From the cell containing the given text, extract its center point as (x, y) coordinate. 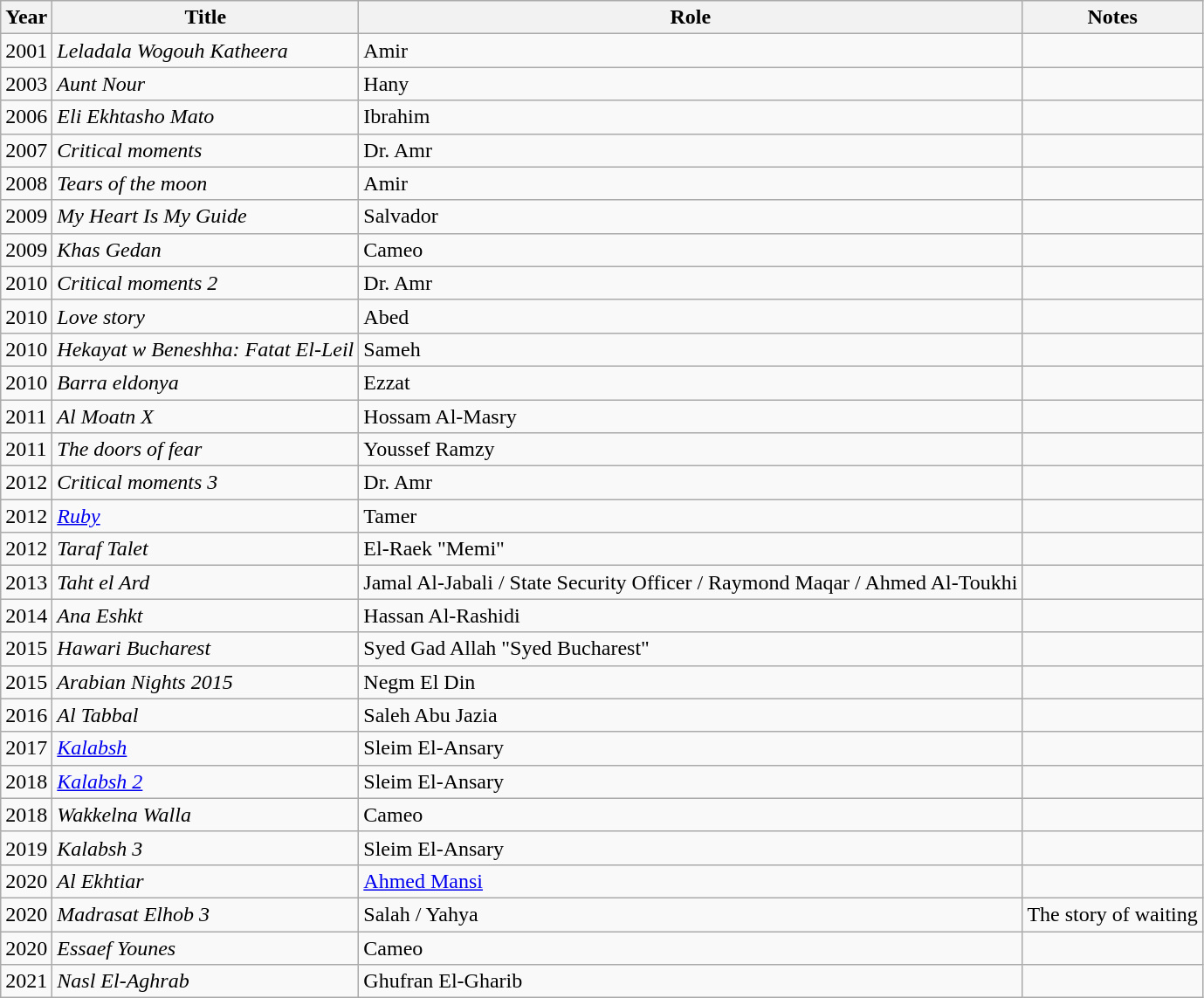
The story of waiting (1112, 914)
Abed (691, 316)
Ibrahim (691, 117)
Kalabsh (206, 748)
Leladala Wogouh Katheera (206, 51)
Tamer (691, 516)
2016 (26, 715)
2007 (26, 150)
2017 (26, 748)
2006 (26, 117)
2003 (26, 84)
Al Moatn X (206, 416)
2014 (26, 616)
Kalabsh 2 (206, 781)
Hawari Bucharest (206, 649)
Essaef Younes (206, 947)
Critical moments 2 (206, 283)
2008 (26, 183)
Year (26, 17)
Khas Gedan (206, 250)
Tears of the moon (206, 183)
2021 (26, 981)
Taht el Ard (206, 582)
Sameh (691, 349)
Taraf Talet (206, 549)
Title (206, 17)
Ruby (206, 516)
2001 (26, 51)
Barra eldonya (206, 382)
Hossam Al-Masry (691, 416)
Aunt Nour (206, 84)
Syed Gad Allah "Syed Bucharest" (691, 649)
The doors of fear (206, 450)
Critical moments 3 (206, 483)
Al Ekhtiar (206, 881)
My Heart Is My Guide (206, 217)
Hassan Al-Rashidi (691, 616)
Love story (206, 316)
Youssef Ramzy (691, 450)
Nasl El-Aghrab (206, 981)
Negm El Din (691, 682)
Ghufran El-Gharib (691, 981)
Ana Eshkt (206, 616)
Salvador (691, 217)
Saleh Abu Jazia (691, 715)
Salah / Yahya (691, 914)
Arabian Nights 2015 (206, 682)
Role (691, 17)
Kalabsh 3 (206, 848)
Critical moments (206, 150)
El-Raek "Memi" (691, 549)
Jamal Al-Jabali / State Security Officer / Raymond Maqar / Ahmed Al-Toukhi (691, 582)
Eli Ekhtasho Mato (206, 117)
2019 (26, 848)
Hany (691, 84)
Ahmed Mansi (691, 881)
Wakkelna Walla (206, 815)
Ezzat (691, 382)
2013 (26, 582)
Madrasat Elhob 3 (206, 914)
Notes (1112, 17)
Al Tabbal (206, 715)
Hekayat w Beneshha: Fatat El-Leil (206, 349)
